Detect which cell encompasses the target text, then output its (x, y) center coordinate. 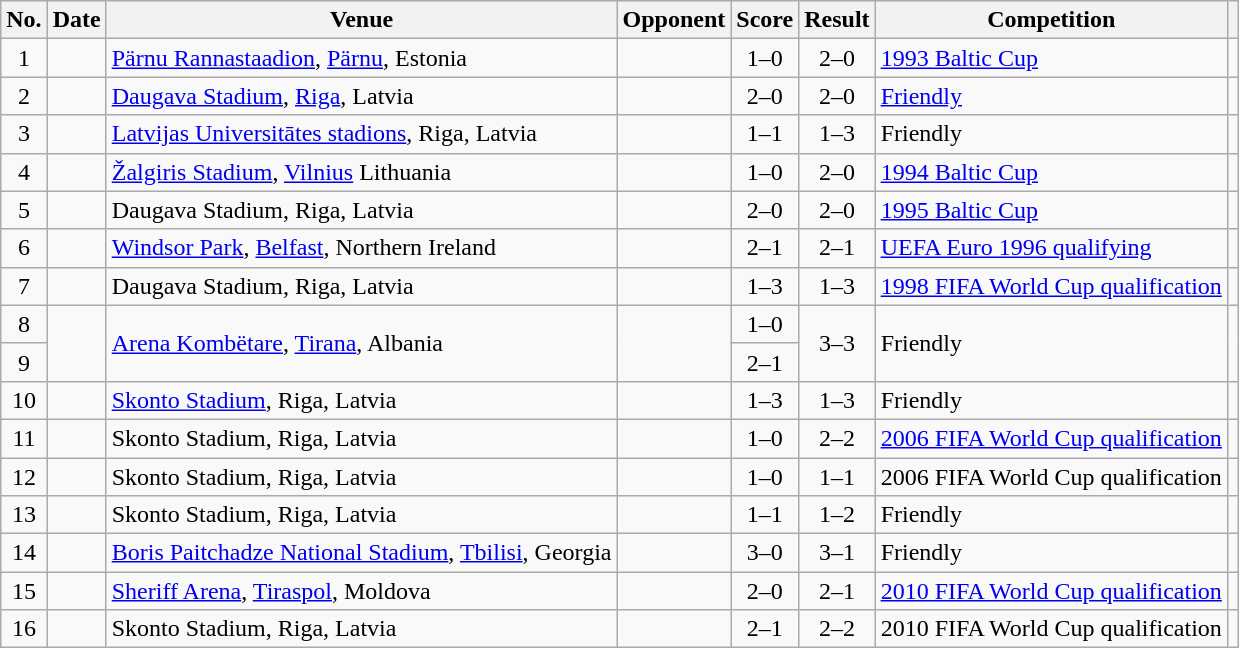
1994 Baltic Cup (1051, 172)
10 (24, 400)
1995 Baltic Cup (1051, 210)
15 (24, 591)
14 (24, 553)
9 (24, 362)
13 (24, 515)
16 (24, 629)
UEFA Euro 1996 qualifying (1051, 248)
6 (24, 248)
8 (24, 324)
Latvijas Universitātes stadions, Riga, Latvia (362, 134)
4 (24, 172)
1 (24, 58)
Pärnu Rannastaadion, Pärnu, Estonia (362, 58)
11 (24, 438)
1–2 (837, 515)
3–3 (837, 343)
Score (765, 20)
12 (24, 477)
Date (76, 20)
3–1 (837, 553)
1993 Baltic Cup (1051, 58)
7 (24, 286)
Arena Kombëtare, Tirana, Albania (362, 343)
3 (24, 134)
5 (24, 210)
Sheriff Arena, Tiraspol, Moldova (362, 591)
Opponent (674, 20)
Competition (1051, 20)
1998 FIFA World Cup qualification (1051, 286)
Result (837, 20)
Windsor Park, Belfast, Northern Ireland (362, 248)
No. (24, 20)
Boris Paitchadze National Stadium, Tbilisi, Georgia (362, 553)
Žalgiris Stadium, Vilnius Lithuania (362, 172)
2 (24, 96)
3–0 (765, 553)
Venue (362, 20)
